Output the (x, y) coordinate of the center of the cell containing the given text.  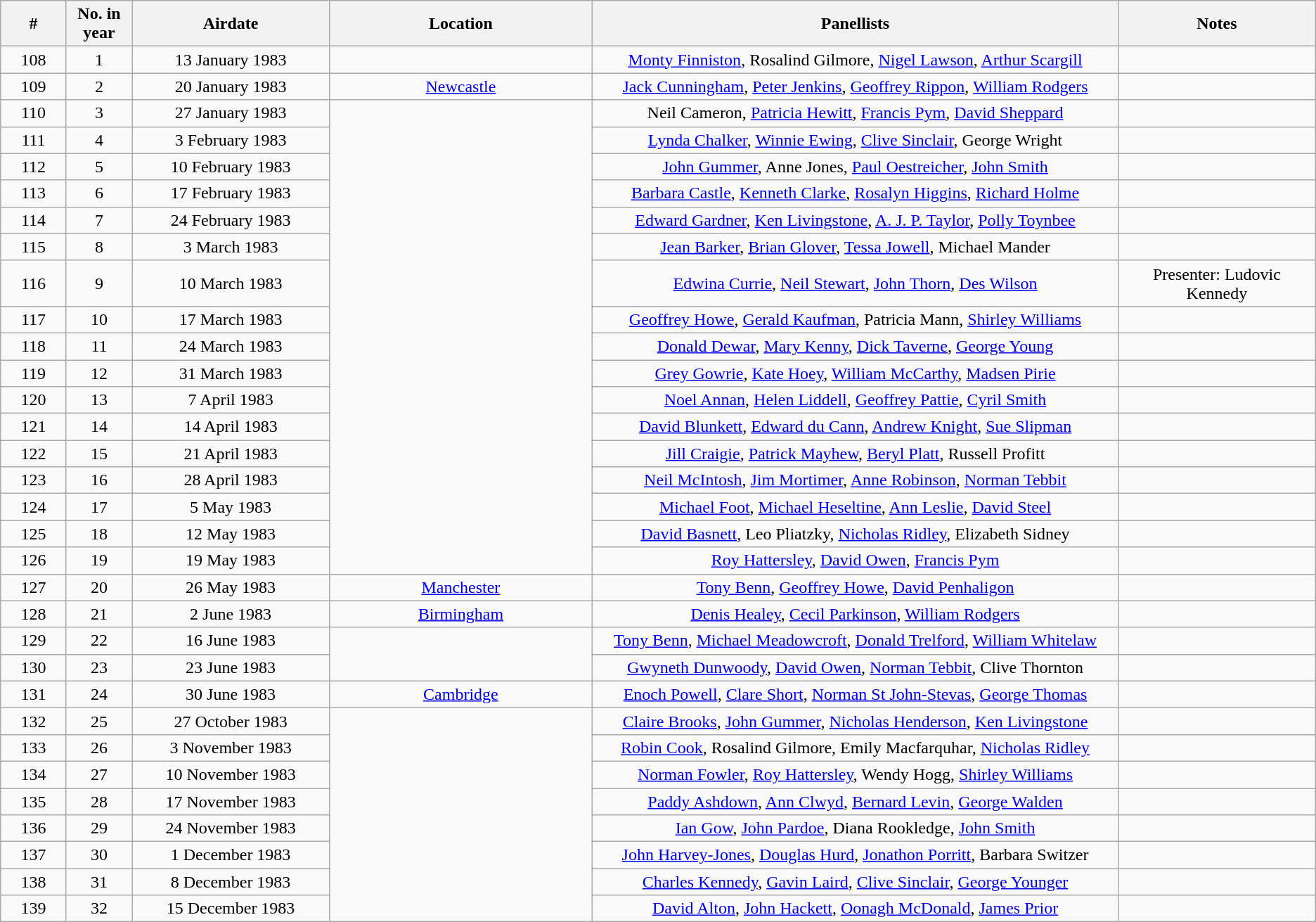
14 (99, 427)
15 December 1983 (231, 909)
Claire Brooks, John Gummer, Nicholas Henderson, Ken Livingstone (855, 721)
Lynda Chalker, Winnie Ewing, Clive Sinclair, George Wright (855, 140)
No. in year (99, 24)
31 March 1983 (231, 373)
131 (34, 694)
13 (99, 400)
112 (34, 167)
Newcastle (460, 87)
16 June 1983 (231, 641)
27 October 1983 (231, 721)
9 (99, 283)
10 February 1983 (231, 167)
Panellists (855, 24)
11 (99, 346)
20 (99, 587)
115 (34, 247)
Ian Gow, John Pardoe, Diana Rookledge, John Smith (855, 828)
121 (34, 427)
Tony Benn, Michael Meadowcroft, Donald Trelford, William Whitelaw (855, 641)
# (34, 24)
John Harvey-Jones, Douglas Hurd, Jonathon Porritt, Barbara Switzer (855, 855)
113 (34, 193)
17 (99, 507)
24 November 1983 (231, 828)
Geoffrey Howe, Gerald Kaufman, Patricia Mann, Shirley Williams (855, 319)
124 (34, 507)
111 (34, 140)
Charles Kennedy, Gavin Laird, Clive Sinclair, George Younger (855, 882)
Location (460, 24)
Presenter: Ludovic Kennedy (1218, 283)
30 (99, 855)
138 (34, 882)
Jill Craigie, Patrick Mayhew, Beryl Platt, Russell Profitt (855, 454)
David Alton, John Hackett, Oonagh McDonald, James Prior (855, 909)
Edward Gardner, Ken Livingstone, A. J. P. Taylor, Polly Toynbee (855, 220)
David Blunkett, Edward du Cann, Andrew Knight, Sue Slipman (855, 427)
3 March 1983 (231, 247)
David Basnett, Leo Pliatzky, Nicholas Ridley, Elizabeth Sidney (855, 534)
Neil McIntosh, Jim Mortimer, Anne Robinson, Norman Tebbit (855, 480)
126 (34, 561)
23 June 1983 (231, 667)
27 (99, 774)
30 June 1983 (231, 694)
2 (99, 87)
128 (34, 614)
132 (34, 721)
Norman Fowler, Roy Hattersley, Wendy Hogg, Shirley Williams (855, 774)
Robin Cook, Rosalind Gilmore, Emily Macfarquhar, Nicholas Ridley (855, 748)
27 January 1983 (231, 113)
Tony Benn, Geoffrey Howe, David Penhaligon (855, 587)
21 April 1983 (231, 454)
10 (99, 319)
135 (34, 801)
116 (34, 283)
4 (99, 140)
17 February 1983 (231, 193)
Roy Hattersley, David Owen, Francis Pym (855, 561)
24 March 1983 (231, 346)
134 (34, 774)
122 (34, 454)
Barbara Castle, Kenneth Clarke, Rosalyn Higgins, Richard Holme (855, 193)
7 April 1983 (231, 400)
5 (99, 167)
Noel Annan, Helen Liddell, Geoffrey Pattie, Cyril Smith (855, 400)
Jean Barker, Brian Glover, Tessa Jowell, Michael Mander (855, 247)
Birmingham (460, 614)
Edwina Currie, Neil Stewart, John Thorn, Des Wilson (855, 283)
Airdate (231, 24)
127 (34, 587)
129 (34, 641)
17 November 1983 (231, 801)
108 (34, 60)
22 (99, 641)
2 June 1983 (231, 614)
31 (99, 882)
Enoch Powell, Clare Short, Norman St John-Stevas, George Thomas (855, 694)
Jack Cunningham, Peter Jenkins, Geoffrey Rippon, William Rodgers (855, 87)
117 (34, 319)
Monty Finniston, Rosalind Gilmore, Nigel Lawson, Arthur Scargill (855, 60)
6 (99, 193)
28 April 1983 (231, 480)
1 (99, 60)
10 November 1983 (231, 774)
24 (99, 694)
123 (34, 480)
12 May 1983 (231, 534)
26 May 1983 (231, 587)
3 November 1983 (231, 748)
3 February 1983 (231, 140)
26 (99, 748)
Gwyneth Dunwoody, David Owen, Norman Tebbit, Clive Thornton (855, 667)
19 (99, 561)
133 (34, 748)
139 (34, 909)
120 (34, 400)
12 (99, 373)
Manchester (460, 587)
136 (34, 828)
14 April 1983 (231, 427)
Paddy Ashdown, Ann Clwyd, Bernard Levin, George Walden (855, 801)
119 (34, 373)
29 (99, 828)
17 March 1983 (231, 319)
Notes (1218, 24)
24 February 1983 (231, 220)
10 March 1983 (231, 283)
28 (99, 801)
130 (34, 667)
19 May 1983 (231, 561)
8 (99, 247)
Michael Foot, Michael Heseltine, Ann Leslie, David Steel (855, 507)
Denis Healey, Cecil Parkinson, William Rodgers (855, 614)
137 (34, 855)
15 (99, 454)
125 (34, 534)
110 (34, 113)
18 (99, 534)
8 December 1983 (231, 882)
Donald Dewar, Mary Kenny, Dick Taverne, George Young (855, 346)
23 (99, 667)
20 January 1983 (231, 87)
Neil Cameron, Patricia Hewitt, Francis Pym, David Sheppard (855, 113)
3 (99, 113)
114 (34, 220)
Grey Gowrie, Kate Hoey, William McCarthy, Madsen Pirie (855, 373)
32 (99, 909)
1 December 1983 (231, 855)
John Gummer, Anne Jones, Paul Oestreicher, John Smith (855, 167)
21 (99, 614)
7 (99, 220)
109 (34, 87)
13 January 1983 (231, 60)
Cambridge (460, 694)
118 (34, 346)
25 (99, 721)
16 (99, 480)
5 May 1983 (231, 507)
